Pinpoint the cell where the given text exists, returning its [x, y] midpoint coordinate. 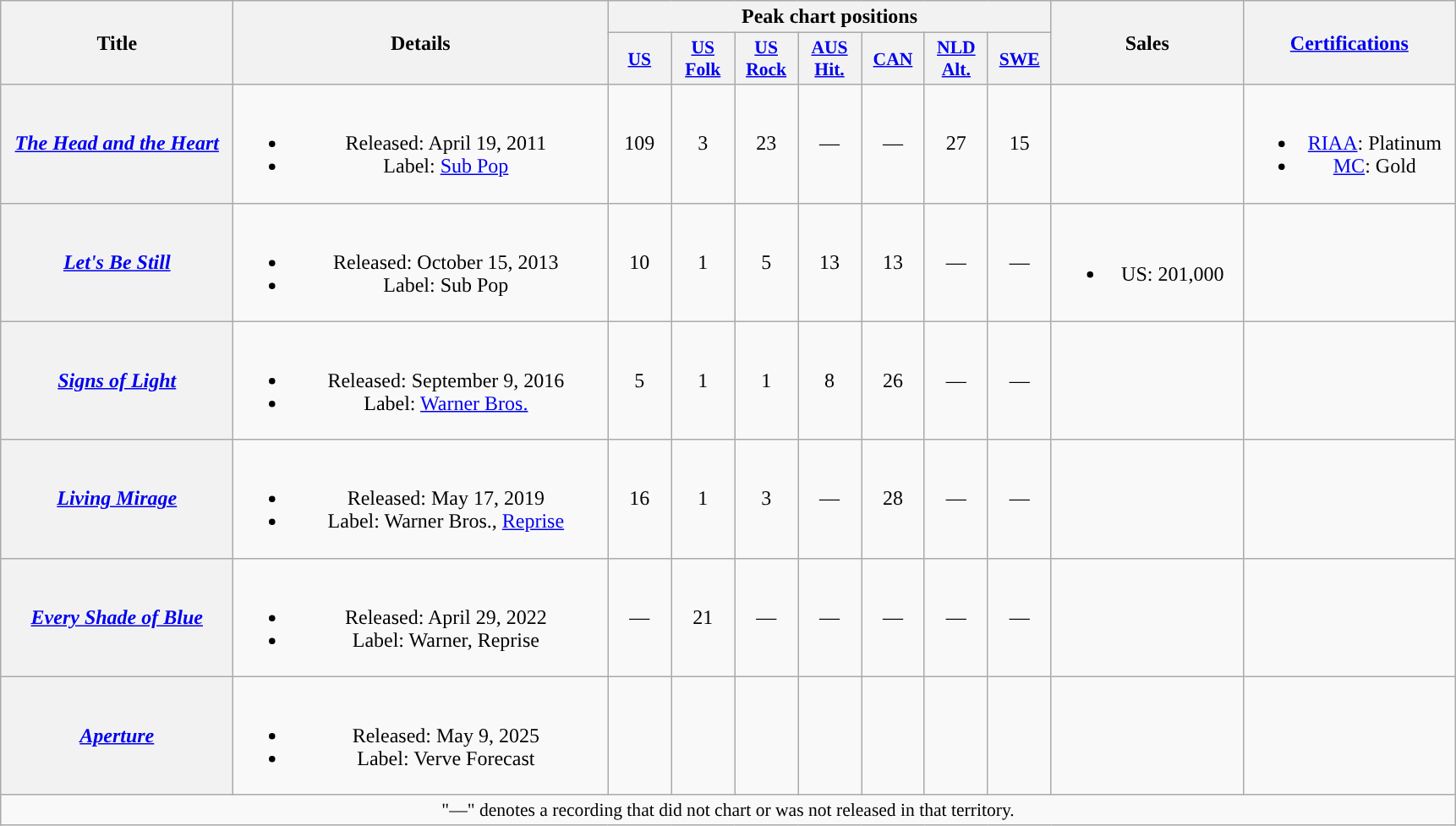
USFolk [703, 59]
Released: May 17, 2019Label: Warner Bros., Reprise [421, 499]
Released: October 15, 2013Label: Sub Pop [421, 262]
Title [117, 42]
SWE [1020, 59]
Released: May 9, 2025Label: Verve Forecast [421, 736]
23 [766, 144]
Released: April 29, 2022Label: Warner, Reprise [421, 617]
Sales [1147, 42]
"—" denotes a recording that did not chart or was not released in that territory. [729, 810]
Released: April 19, 2011Label: Sub Pop [421, 144]
Details [421, 42]
US: 201,000 [1147, 262]
109 [639, 144]
AUSHit. [830, 59]
Certifications [1349, 42]
21 [703, 617]
10 [639, 262]
CAN [893, 59]
NLDAlt. [955, 59]
26 [893, 380]
28 [893, 499]
USRock [766, 59]
Every Shade of Blue [117, 617]
16 [639, 499]
US [639, 59]
Peak chart positions [829, 17]
Let's Be Still [117, 262]
The Head and the Heart [117, 144]
Aperture [117, 736]
Living Mirage [117, 499]
8 [830, 380]
Released: September 9, 2016Label: Warner Bros. [421, 380]
15 [1020, 144]
RIAA: PlatinumMC: Gold [1349, 144]
Signs of Light [117, 380]
27 [955, 144]
